Extract the (X, Y) coordinate from the center of the cell holding the provided text.  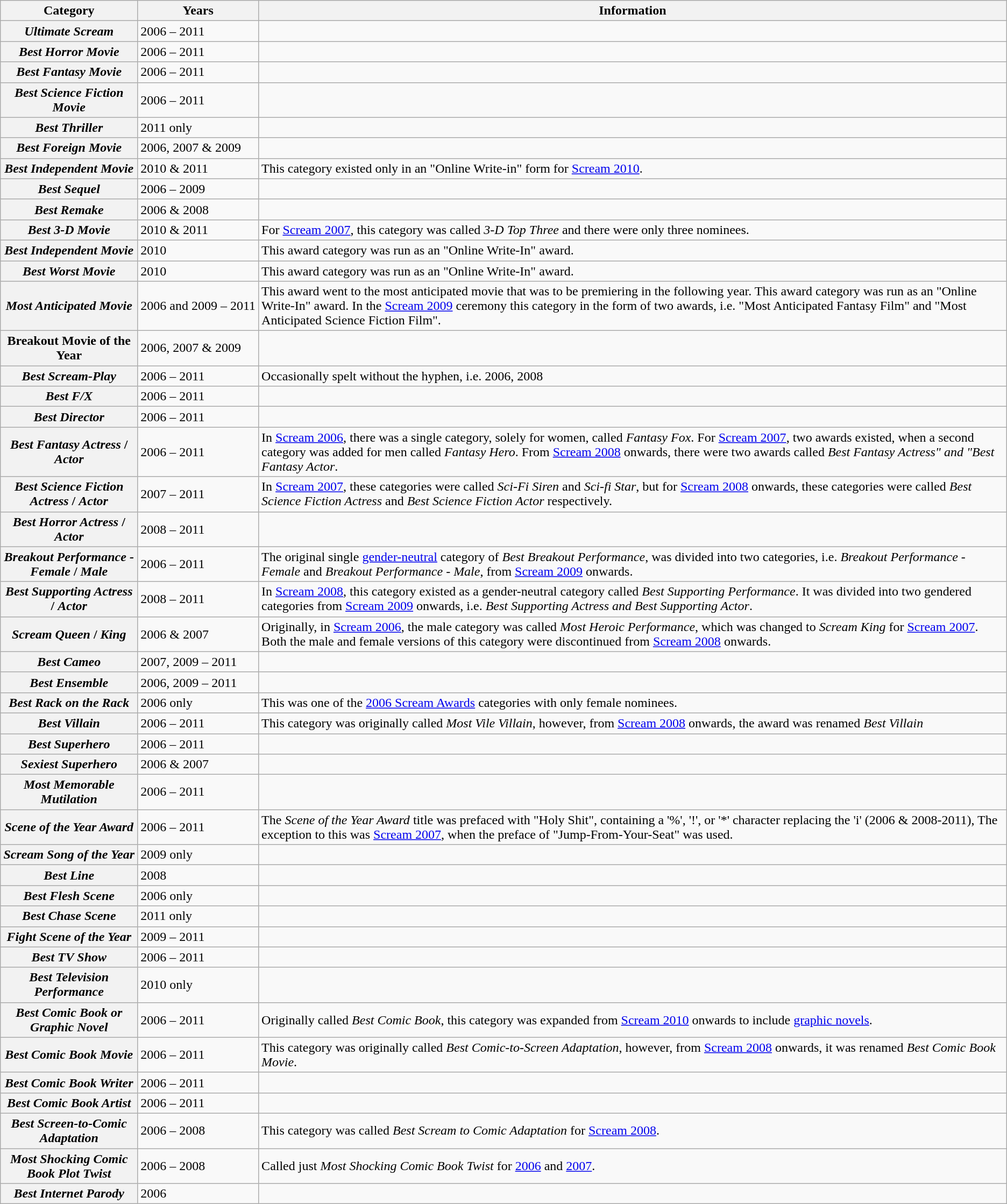
Best Horror Actress / Actor (69, 529)
Best Worst Movie (69, 271)
Years (198, 11)
For Scream 2007, this category was called 3-D Top Three and there were only three nominees. (633, 230)
This category was originally called Most Vile Villain, however, from Scream 2008 onwards, the award was renamed Best Villain (633, 723)
Best Fantasy Actress / Actor (69, 452)
Best Comic Book Writer (69, 1082)
Best Comic Book Artist (69, 1103)
Best Science Fiction Movie (69, 100)
Information (633, 11)
Best Comic Book Movie (69, 1054)
Best Scream-Play (69, 376)
Called just Most Shocking Comic Book Twist for 2006 and 2007. (633, 1165)
2006 & 2008 (198, 209)
Sexiest Superhero (69, 764)
2006 (198, 1194)
Best Horror Movie (69, 52)
Category (69, 11)
Best Thriller (69, 128)
Best Supporting Actress / Actor (69, 599)
Fight Scene of the Year (69, 937)
Originally called Best Comic Book, this category was expanded from Scream 2010 onwards to include graphic novels. (633, 1020)
Best Ensemble (69, 682)
Best TV Show (69, 957)
This category was called Best Scream to Comic Adaptation for Scream 2008. (633, 1131)
2007, 2009 – 2011 (198, 662)
Scene of the Year Award (69, 827)
Breakout Performance - Female / Male (69, 564)
Best Remake (69, 209)
Best Cameo (69, 662)
Best Screen-to-Comic Adaptation (69, 1131)
Most Shocking Comic Book Plot Twist (69, 1165)
Occasionally spelt without the hyphen, i.e. 2006, 2008 (633, 376)
Breakout Movie of the Year (69, 349)
Best Line (69, 875)
Best Foreign Movie (69, 148)
This category existed only in an "Online Write-in" form for Scream 2010. (633, 168)
Best F/X (69, 396)
Scream Queen / King (69, 634)
Best Television Performance (69, 985)
This category was originally called Best Comic-to-Screen Adaptation, however, from Scream 2008 onwards, it was renamed Best Comic Book Movie. (633, 1054)
Best 3-D Movie (69, 230)
2006 – 2009 (198, 189)
Best Fantasy Movie (69, 72)
Scream Song of the Year (69, 855)
2010 only (198, 985)
Most Memorable Mutilation (69, 792)
Ultimate Scream (69, 31)
2006 and 2009 – 2011 (198, 306)
Best Villain (69, 723)
Best Comic Book or Graphic Novel (69, 1020)
2006, 2009 – 2011 (198, 682)
Best Chase Scene (69, 916)
Most Anticipated Movie (69, 306)
Best Superhero (69, 744)
Best Director (69, 417)
Best Flesh Scene (69, 896)
2009 – 2011 (198, 937)
Best Science Fiction Actress / Actor (69, 494)
Best Sequel (69, 189)
Best Rack on the Rack (69, 703)
2007 – 2011 (198, 494)
Best Internet Parody (69, 1194)
This was one of the 2006 Scream Awards categories with only female nominees. (633, 703)
2008 (198, 875)
2009 only (198, 855)
